Find where the given text appears and provide that cell's center as [X, Y] coordinate. 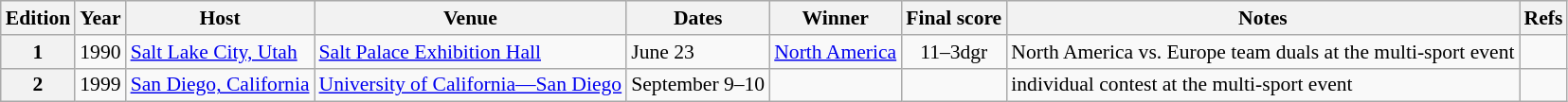
North America [836, 52]
Year [100, 18]
Refs [1544, 18]
Salt Palace Exhibition Hall [471, 52]
2 [38, 85]
Salt Lake City, Utah [220, 52]
September 9–10 [697, 85]
11–3dgr [953, 52]
San Diego, California [220, 85]
Notes [1262, 18]
1999 [100, 85]
North America vs. Europe team duals at the multi-sport event [1262, 52]
Host [220, 18]
June 23 [697, 52]
Winner [836, 18]
Edition [38, 18]
1990 [100, 52]
Dates [697, 18]
individual contest at the multi-sport event [1262, 85]
Final score [953, 18]
1 [38, 52]
Venue [471, 18]
University of California—San Diego [471, 85]
